Scan for the cell matching the given text and deliver its [X, Y] coordinate at center. 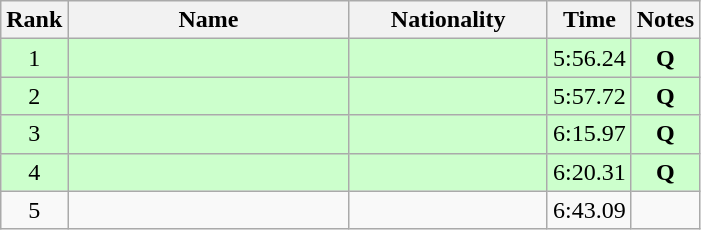
Rank [34, 20]
5:57.72 [589, 96]
4 [34, 172]
6:15.97 [589, 134]
3 [34, 134]
5 [34, 210]
Name [208, 20]
1 [34, 58]
6:43.09 [589, 210]
Time [589, 20]
2 [34, 96]
Notes [665, 20]
6:20.31 [589, 172]
5:56.24 [589, 58]
Nationality [448, 20]
